Detect which cell encompasses the target text, then output its [x, y] center coordinate. 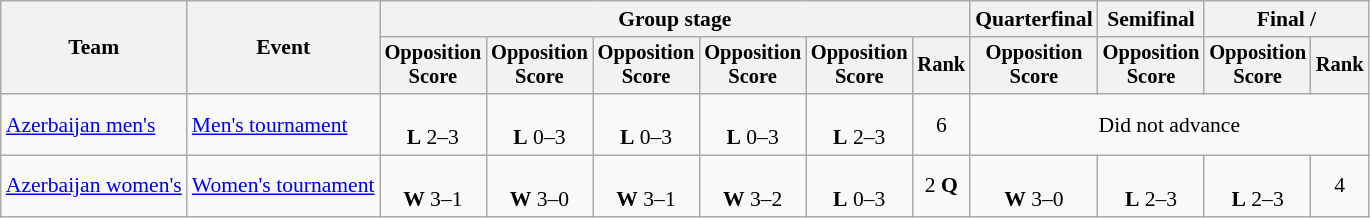
Semifinal [1152, 19]
6 [941, 124]
Group stage [676, 19]
Azerbaijan women's [94, 186]
Azerbaijan men's [94, 124]
Women's tournament [284, 186]
Quarterfinal [1034, 19]
Did not advance [1169, 124]
Final / [1286, 19]
Event [284, 48]
W 3–2 [752, 186]
Team [94, 48]
Men's tournament [284, 124]
4 [1340, 186]
2 Q [941, 186]
